Capture the cell that displays the provided text and extract its [x, y] central coordinate. 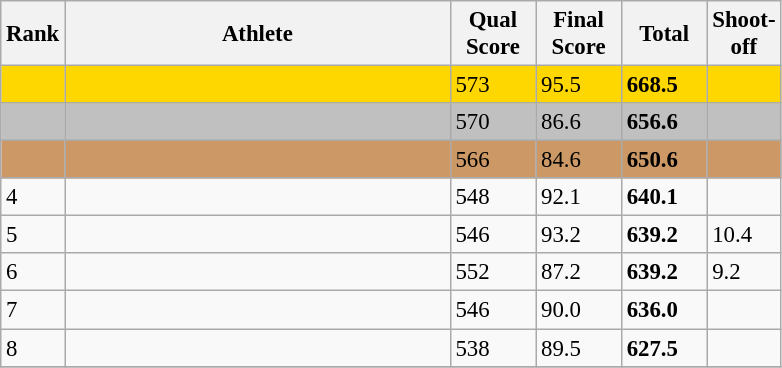
6 [33, 273]
87.2 [579, 273]
656.6 [664, 122]
89.5 [579, 348]
Final Score [579, 34]
627.5 [664, 348]
93.2 [579, 235]
9.2 [744, 273]
5 [33, 235]
Qual Score [493, 34]
Total [664, 34]
4 [33, 197]
86.6 [579, 122]
Athlete [258, 34]
650.6 [664, 160]
636.0 [664, 310]
548 [493, 197]
84.6 [579, 160]
92.1 [579, 197]
Rank [33, 34]
552 [493, 273]
Shoot-off [744, 34]
8 [33, 348]
573 [493, 85]
95.5 [579, 85]
570 [493, 122]
668.5 [664, 85]
640.1 [664, 197]
538 [493, 348]
566 [493, 160]
7 [33, 310]
90.0 [579, 310]
10.4 [744, 235]
